Return the (x, y) coordinate for the center point of the cell that contains the specified text.  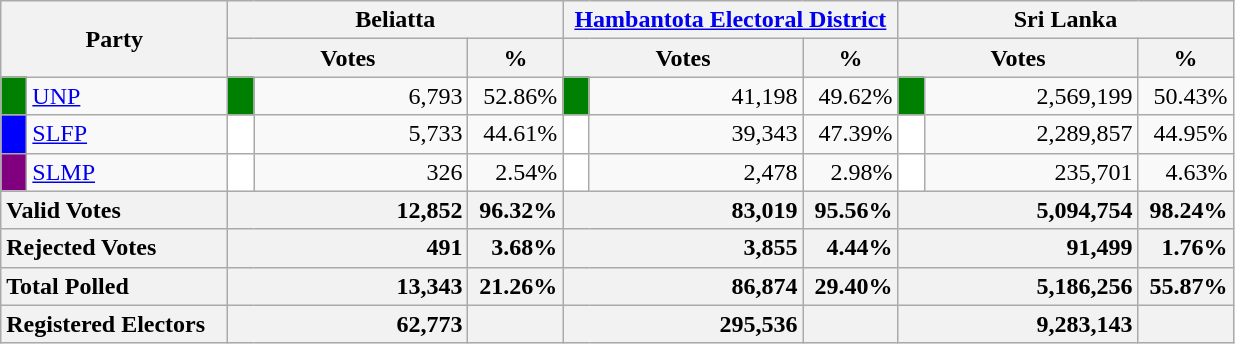
12,852 (348, 210)
2,569,199 (1031, 96)
2,289,857 (1031, 134)
2.54% (516, 172)
55.87% (1186, 286)
Hambantota Electoral District (730, 20)
13,343 (348, 286)
44.95% (1186, 134)
5,186,256 (1018, 286)
Party (114, 39)
52.86% (516, 96)
Sri Lanka (1066, 20)
SLMP (128, 172)
98.24% (1186, 210)
9,283,143 (1018, 324)
83,019 (683, 210)
21.26% (516, 286)
Valid Votes (114, 210)
295,536 (683, 324)
47.39% (850, 134)
1.76% (1186, 248)
4.44% (850, 248)
44.61% (516, 134)
5,094,754 (1018, 210)
Registered Electors (114, 324)
UNP (128, 96)
4.63% (1186, 172)
Beliatta (396, 20)
5,733 (361, 134)
39,343 (696, 134)
91,499 (1018, 248)
491 (348, 248)
49.62% (850, 96)
62,773 (348, 324)
2,478 (696, 172)
Rejected Votes (114, 248)
96.32% (516, 210)
86,874 (683, 286)
3.68% (516, 248)
29.40% (850, 286)
326 (361, 172)
95.56% (850, 210)
Total Polled (114, 286)
235,701 (1031, 172)
3,855 (683, 248)
50.43% (1186, 96)
6,793 (361, 96)
2.98% (850, 172)
41,198 (696, 96)
SLFP (128, 134)
